Pinpoint the cell where the given text exists, returning its (x, y) midpoint coordinate. 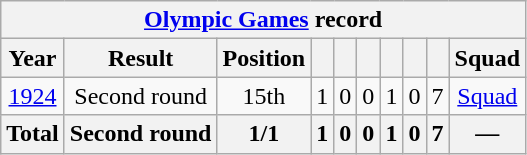
Year (33, 58)
Total (33, 134)
— (487, 134)
Position (264, 58)
1924 (33, 96)
Olympic Games record (264, 20)
1/1 (264, 134)
15th (264, 96)
Result (140, 58)
